From the cell containing the given text, extract its center point as [X, Y] coordinate. 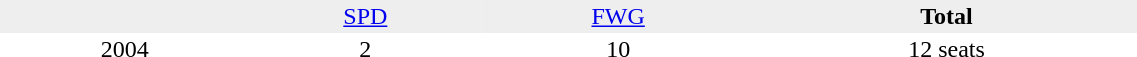
SPD [366, 16]
Total [946, 16]
FWG [618, 16]
